Scan for the cell matching the given text and deliver its [X, Y] coordinate at center. 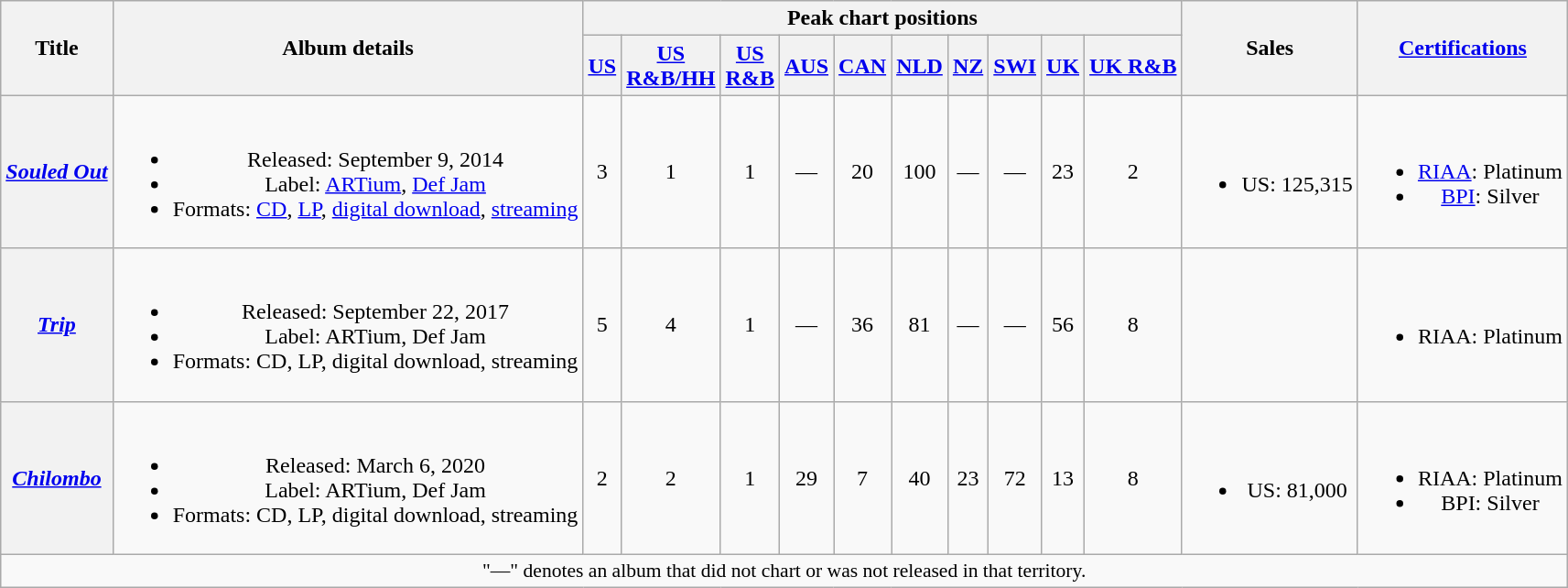
US: 125,315 [1270, 172]
AUS [806, 66]
56 [1064, 324]
29 [806, 478]
Sales [1270, 48]
81 [920, 324]
UK [1064, 66]
5 [602, 324]
Title [57, 48]
72 [1015, 478]
US [602, 66]
CAN [862, 66]
Certifications [1463, 48]
"—" denotes an album that did not chart or was not released in that territory. [784, 571]
13 [1064, 478]
USR&B [750, 66]
Released: September 9, 2014Label: ARTium, Def JamFormats: CD, LP, digital download, streaming [348, 172]
Released: March 6, 2020Label: ARTium, Def JamFormats: CD, LP, digital download, streaming [348, 478]
US: 81,000 [1270, 478]
40 [920, 478]
7 [862, 478]
Peak chart positions [882, 18]
UK R&B [1133, 66]
Souled Out [57, 172]
4 [671, 324]
36 [862, 324]
Released: September 22, 2017Label: ARTium, Def JamFormats: CD, LP, digital download, streaming [348, 324]
RIAA: Platinum [1463, 324]
NZ [968, 66]
USR&B/HH [671, 66]
Trip [57, 324]
20 [862, 172]
SWI [1015, 66]
Album details [348, 48]
3 [602, 172]
NLD [920, 66]
100 [920, 172]
Chilombo [57, 478]
